From the cell containing the given text, extract its center point as [x, y] coordinate. 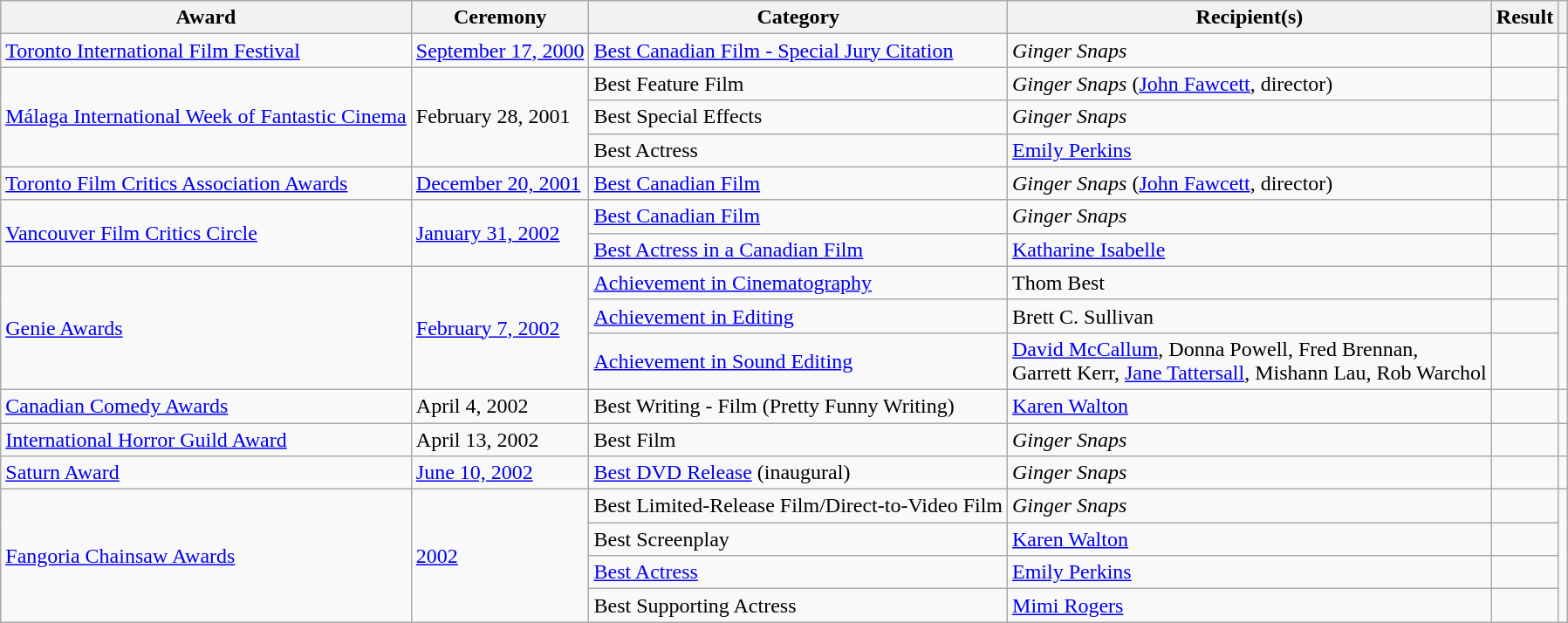
Best Screenplay [798, 539]
December 20, 2001 [500, 183]
Best Film [798, 439]
February 28, 2001 [500, 117]
Canadian Comedy Awards [206, 406]
Recipient(s) [1250, 17]
Best Writing - Film (Pretty Funny Writing) [798, 406]
Saturn Award [206, 473]
Toronto Film Critics Association Awards [206, 183]
April 13, 2002 [500, 439]
Fangoria Chainsaw Awards [206, 556]
June 10, 2002 [500, 473]
Best Canadian Film - Special Jury Citation [798, 51]
Brett C. Sullivan [1250, 316]
Best Special Effects [798, 117]
Category [798, 17]
Best Limited-Release Film/Direct-to-Video Film [798, 506]
Toronto International Film Festival [206, 51]
Best DVD Release (inaugural) [798, 473]
Best Actress in a Canadian Film [798, 250]
February 7, 2002 [500, 328]
Achievement in Cinematography [798, 283]
David McCallum, Donna Powell, Fred Brennan,Garrett Kerr, Jane Tattersall, Mishann Lau, Rob Warchol [1250, 361]
International Horror Guild Award [206, 439]
Award [206, 17]
Achievement in Sound Editing [798, 361]
Mimi Rogers [1250, 606]
2002 [500, 556]
Best Feature Film [798, 84]
Málaga International Week of Fantastic Cinema [206, 117]
Vancouver Film Critics Circle [206, 233]
Thom Best [1250, 283]
Ceremony [500, 17]
Result [1524, 17]
Katharine Isabelle [1250, 250]
Achievement in Editing [798, 316]
Genie Awards [206, 328]
September 17, 2000 [500, 51]
April 4, 2002 [500, 406]
January 31, 2002 [500, 233]
Best Supporting Actress [798, 606]
